Locate the cell with the specified text and output its [x, y] center coordinate. 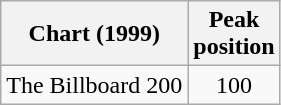
Peakposition [234, 34]
The Billboard 200 [94, 85]
Chart (1999) [94, 34]
100 [234, 85]
